For the text-containing cell, return its midpoint in (x, y) coordinate format. 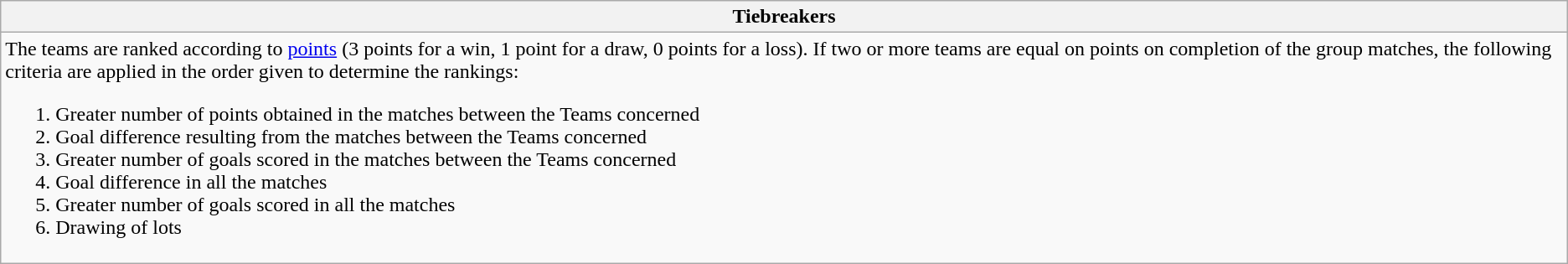
Tiebreakers (784, 17)
